Identify which cell holds the provided text, then report its (x, y) central coordinate. 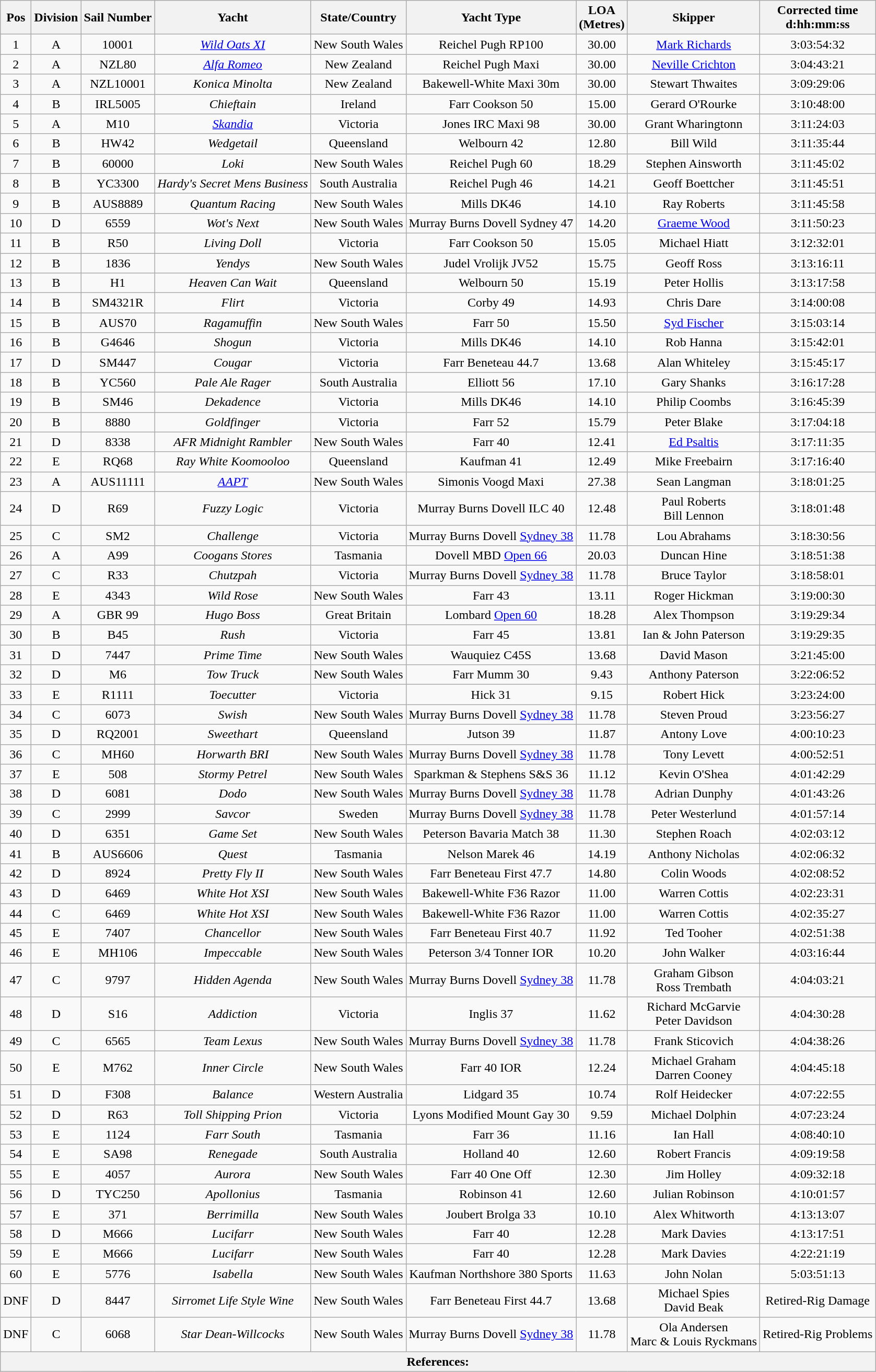
11 (16, 243)
3:11:50:23 (818, 223)
3:18:01:48 (818, 509)
Farr South (233, 1134)
Graeme Wood (694, 223)
37 (16, 774)
YC3300 (118, 183)
45 (16, 933)
Julian Robinson (694, 1194)
18.29 (602, 163)
3:09:29:06 (818, 84)
References: (438, 1362)
Hugo Boss (233, 615)
LOA (Metres) (602, 18)
7447 (118, 655)
Holland 40 (491, 1154)
Berrimilla (233, 1214)
30 (16, 635)
46 (16, 953)
6068 (118, 1335)
IRL5005 (118, 104)
14.21 (602, 183)
Steven Proud (694, 714)
Peter Hollis (694, 283)
3:19:29:34 (818, 615)
4:02:35:27 (818, 913)
Reichel Pugh 46 (491, 183)
Chancellor (233, 933)
Tony Levett (694, 754)
Yacht Type (491, 18)
Frank Sticovich (694, 1041)
Pos (16, 18)
Ray Roberts (694, 203)
12.80 (602, 144)
27 (16, 575)
Welbourn 42 (491, 144)
26 (16, 555)
Grant Wharingtonn (694, 124)
Farr 36 (491, 1134)
Lyons Modified Mount Gay 30 (491, 1115)
Farr Beneteau First 40.7 (491, 933)
Great Britain (358, 615)
10.10 (602, 1214)
Flirt (233, 303)
3:18:51:38 (818, 555)
Wedgetail (233, 144)
Cougar (233, 362)
39 (16, 814)
RQ68 (118, 462)
Roger Hickman (694, 595)
4:09:32:18 (818, 1174)
AUS70 (118, 323)
Chieftain (233, 104)
Bruce Taylor (694, 575)
19 (16, 402)
21 (16, 442)
Murray Burns Dovell ILC 40 (491, 509)
Lou Abrahams (694, 535)
Syd Fischer (694, 323)
Lidgard 35 (491, 1095)
2 (16, 64)
Balance (233, 1095)
50 (16, 1068)
5776 (118, 1274)
Antony Love (694, 734)
10001 (118, 44)
52 (16, 1115)
8447 (118, 1300)
15.79 (602, 422)
11.63 (602, 1274)
48 (16, 1014)
Sail Number (118, 18)
8924 (118, 873)
Farr Beneteau First 47.7 (491, 873)
12.49 (602, 462)
4:22:21:19 (818, 1253)
Reichel Pugh Maxi (491, 64)
AUS11111 (118, 482)
Farr 52 (491, 422)
Gerard O'Rourke (694, 104)
Reichel Pugh RP100 (491, 44)
Isabella (233, 1274)
Farr 45 (491, 635)
18.28 (602, 615)
M762 (118, 1068)
R33 (118, 575)
4:08:40:10 (818, 1134)
Skandia (233, 124)
Challenge (233, 535)
1124 (118, 1134)
12 (16, 263)
18 (16, 382)
Wauquiez C45S (491, 655)
R50 (118, 243)
3:13:17:58 (818, 283)
M6 (118, 675)
4:13:17:51 (818, 1234)
Aurora (233, 1174)
Retired-Rig Damage (818, 1300)
23 (16, 482)
13 (16, 283)
Robert Hick (694, 695)
8880 (118, 422)
15.75 (602, 263)
Corby 49 (491, 303)
NZL10001 (118, 84)
R69 (118, 509)
3:23:24:00 (818, 695)
Farr Beneteau First 44.7 (491, 1300)
42 (16, 873)
3:11:45:58 (818, 203)
Sparkman & Stephens S&S 36 (491, 774)
Sean Langman (694, 482)
6565 (118, 1041)
G4646 (118, 343)
Ed Psaltis (694, 442)
4:02:08:52 (818, 873)
32 (16, 675)
Alfa Romeo (233, 64)
Hardy's Secret Mens Business (233, 183)
Bill Wild (694, 144)
3:18:58:01 (818, 575)
4:09:19:58 (818, 1154)
Anthony Paterson (694, 675)
14.19 (602, 853)
5:03:51:13 (818, 1274)
Pale Ale Rager (233, 382)
Dekadence (233, 402)
MH60 (118, 754)
Gary Shanks (694, 382)
Farr 40 One Off (491, 1174)
AAPT (233, 482)
38 (16, 794)
HW42 (118, 144)
25 (16, 535)
Peterson 3/4 Tonner IOR (491, 953)
53 (16, 1134)
Stephen Roach (694, 834)
Lombard Open 60 (491, 615)
6 (16, 144)
60 (16, 1274)
Jutson 39 (491, 734)
Prime Time (233, 655)
David Mason (694, 655)
M10 (118, 124)
11.30 (602, 834)
3:18:30:56 (818, 535)
40 (16, 834)
MH106 (118, 953)
4:04:30:28 (818, 1014)
Swish (233, 714)
Quest (233, 853)
22 (16, 462)
AFR Midnight Rambler (233, 442)
Adrian Dunphy (694, 794)
6559 (118, 223)
2999 (118, 814)
Kaufman Northshore 380 Sports (491, 1274)
John Walker (694, 953)
SM46 (118, 402)
14 (16, 303)
Michael Dolphin (694, 1115)
3:22:06:52 (818, 675)
Rolf Heidecker (694, 1095)
3:10:48:00 (818, 104)
Western Australia (358, 1095)
4:00:10:23 (818, 734)
14.80 (602, 873)
Paul Roberts Bill Lennon (694, 509)
Addiction (233, 1014)
Mark Richards (694, 44)
11.87 (602, 734)
7407 (118, 933)
Living Doll (233, 243)
Impeccable (233, 953)
Pretty Fly II (233, 873)
59 (16, 1253)
3:21:45:00 (818, 655)
35 (16, 734)
11.12 (602, 774)
Ray White Koomooloo (233, 462)
17.10 (602, 382)
6073 (118, 714)
Yacht (233, 18)
44 (16, 913)
Horwarth BRI (233, 754)
Star Dean-Willcocks (233, 1335)
8 (16, 183)
4:01:57:14 (818, 814)
9.15 (602, 695)
Peter Blake (694, 422)
4:04:03:21 (818, 980)
4 (16, 104)
Team Lexus (233, 1041)
3:16:17:28 (818, 382)
12.24 (602, 1068)
41 (16, 853)
Loki (233, 163)
55 (16, 1174)
Wot's Next (233, 223)
Welbourn 50 (491, 283)
Dodo (233, 794)
36 (16, 754)
Toll Shipping Prion (233, 1115)
Farr 50 (491, 323)
Hidden Agenda (233, 980)
SM2 (118, 535)
12.30 (602, 1174)
Elliott 56 (491, 382)
15.19 (602, 283)
Corrected time d:hh:mm:ss (818, 18)
13.11 (602, 595)
4343 (118, 595)
Michael Spies David Beak (694, 1300)
9 (16, 203)
51 (16, 1095)
State/Country (358, 18)
Game Set (233, 834)
34 (16, 714)
33 (16, 695)
Peterson Bavaria Match 38 (491, 834)
Philip Coombs (694, 402)
Tow Truck (233, 675)
SM4321R (118, 303)
10.20 (602, 953)
SA98 (118, 1154)
Toecutter (233, 695)
3:18:01:25 (818, 482)
15.50 (602, 323)
15.05 (602, 243)
Alan Whiteley (694, 362)
4:02:51:38 (818, 933)
11.92 (602, 933)
8338 (118, 442)
Peter Westerlund (694, 814)
B45 (118, 635)
4:07:23:24 (818, 1115)
Kaufman 41 (491, 462)
3:15:45:17 (818, 362)
Murray Burns Dovell Sydney 47 (491, 223)
S16 (118, 1014)
10 (16, 223)
4057 (118, 1174)
Retired-Rig Problems (818, 1335)
Ireland (358, 104)
Ian Hall (694, 1134)
6351 (118, 834)
54 (16, 1154)
Ragamuffin (233, 323)
4:02:23:31 (818, 893)
9.59 (602, 1115)
Division (56, 18)
Goldfinger (233, 422)
3:11:45:02 (818, 163)
Alex Whitworth (694, 1214)
Skipper (694, 18)
SM447 (118, 362)
13.81 (602, 635)
3 (16, 84)
Stewart Thwaites (694, 84)
Graham Gibson Ross Trembath (694, 980)
4:13:13:07 (818, 1214)
Sirromet Life Style Wine (233, 1300)
15.00 (602, 104)
Ola Andersen Marc & Louis Ryckmans (694, 1335)
Farr Beneteau 44.7 (491, 362)
Geoff Boettcher (694, 183)
3:04:43:21 (818, 64)
3:19:29:35 (818, 635)
Judel Vrolijk JV52 (491, 263)
Nelson Marek 46 (491, 853)
15 (16, 323)
3:17:04:18 (818, 422)
Fuzzy Logic (233, 509)
27.38 (602, 482)
Reichel Pugh 60 (491, 163)
60000 (118, 163)
10.74 (602, 1095)
17 (16, 362)
AUS6606 (118, 853)
Sweethart (233, 734)
5 (16, 124)
Renegade (233, 1154)
Jim Holley (694, 1174)
3:03:54:32 (818, 44)
AUS8889 (118, 203)
7 (16, 163)
12.48 (602, 509)
3:11:24:03 (818, 124)
6081 (118, 794)
9.43 (602, 675)
3:15:03:14 (818, 323)
Colin Woods (694, 873)
4:01:43:26 (818, 794)
3:11:45:51 (818, 183)
Alex Thompson (694, 615)
Richard McGarvie Peter Davidson (694, 1014)
4:02:06:32 (818, 853)
Quantum Racing (233, 203)
Duncan Hine (694, 555)
Robert Francis (694, 1154)
Chris Dare (694, 303)
Robinson 41 (491, 1194)
YC560 (118, 382)
H1 (118, 283)
1836 (118, 263)
3:17:11:35 (818, 442)
Inglis 37 (491, 1014)
Farr Mumm 30 (491, 675)
Michael Graham Darren Cooney (694, 1068)
Michael Hiatt (694, 243)
3:15:42:01 (818, 343)
371 (118, 1214)
Coogans Stores (233, 555)
Savcor (233, 814)
A99 (118, 555)
1 (16, 44)
Heaven Can Wait (233, 283)
4:10:01:57 (818, 1194)
Jones IRC Maxi 98 (491, 124)
16 (16, 343)
20 (16, 422)
3:13:16:11 (818, 263)
Farr 40 IOR (491, 1068)
Bakewell-White Maxi 30m (491, 84)
Joubert Brolga 33 (491, 1214)
RQ2001 (118, 734)
24 (16, 509)
Shogun (233, 343)
29 (16, 615)
Wild Rose (233, 595)
4:03:16:44 (818, 953)
3:19:00:30 (818, 595)
3:14:00:08 (818, 303)
Rob Hanna (694, 343)
TYC250 (118, 1194)
9797 (118, 980)
11.62 (602, 1014)
47 (16, 980)
Simonis Voogd Maxi (491, 482)
4:01:42:29 (818, 774)
Konica Minolta (233, 84)
Inner Circle (233, 1068)
57 (16, 1214)
4:07:22:55 (818, 1095)
Apollonius (233, 1194)
31 (16, 655)
Hick 31 (491, 695)
11.16 (602, 1134)
4:04:45:18 (818, 1068)
John Nolan (694, 1274)
4:00:52:51 (818, 754)
Stormy Petrel (233, 774)
3:11:35:44 (818, 144)
R63 (118, 1115)
508 (118, 774)
Dovell MBD Open 66 (491, 555)
3:23:56:27 (818, 714)
Stephen Ainsworth (694, 163)
4:04:38:26 (818, 1041)
3:16:45:39 (818, 402)
49 (16, 1041)
R1111 (118, 695)
14.93 (602, 303)
Mike Freebairn (694, 462)
Kevin O'Shea (694, 774)
Wild Oats XI (233, 44)
4:02:03:12 (818, 834)
Geoff Ross (694, 263)
3:17:16:40 (818, 462)
28 (16, 595)
Farr 43 (491, 595)
Chutzpah (233, 575)
Sweden (358, 814)
NZL80 (118, 64)
Anthony Nicholas (694, 853)
Ted Tooher (694, 933)
Yendys (233, 263)
20.03 (602, 555)
Rush (233, 635)
58 (16, 1234)
3:12:32:01 (818, 243)
F308 (118, 1095)
43 (16, 893)
Ian & John Paterson (694, 635)
12.41 (602, 442)
Neville Crichton (694, 64)
GBR 99 (118, 615)
56 (16, 1194)
14.20 (602, 223)
